Search for the cell housing the specified text and yield its (X, Y) center coordinate. 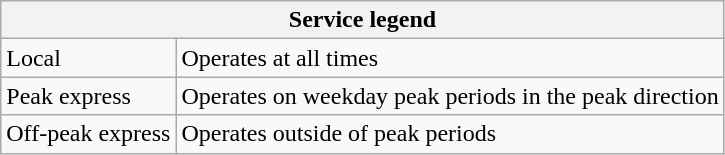
Local (88, 58)
Operates on weekday peak periods in the peak direction (450, 96)
Peak express (88, 96)
Operates outside of peak periods (450, 134)
Operates at all times (450, 58)
Off-peak express (88, 134)
Service legend (362, 20)
